Provide the [x, y] coordinate of the cell's center where the given text is located.  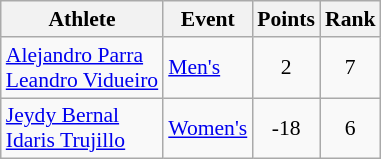
Athlete [82, 19]
Men's [208, 68]
-18 [286, 128]
2 [286, 68]
7 [350, 68]
Rank [350, 19]
Event [208, 19]
Points [286, 19]
Jeydy BernalIdaris Trujillo [82, 128]
Women's [208, 128]
Alejandro ParraLeandro Vidueiro [82, 68]
6 [350, 128]
